Identify which cell holds the provided text, then report its [x, y] central coordinate. 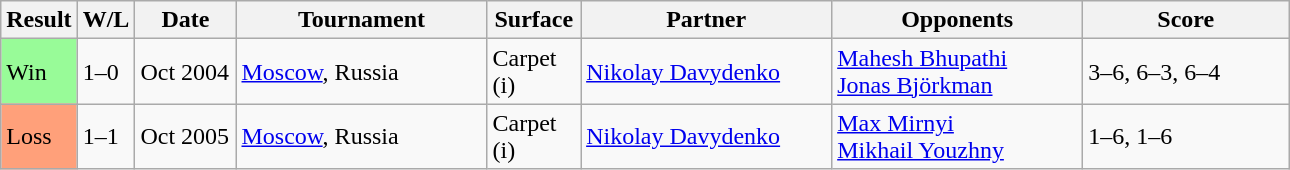
Score [1186, 20]
Mahesh Bhupathi Jonas Björkman [958, 72]
Win [39, 72]
Result [39, 20]
Opponents [958, 20]
Max Mirnyi Mikhail Youzhny [958, 136]
Tournament [362, 20]
1–1 [106, 136]
W/L [106, 20]
Surface [534, 20]
Oct 2004 [186, 72]
1–6, 1–6 [1186, 136]
1–0 [106, 72]
Partner [706, 20]
Date [186, 20]
Loss [39, 136]
Oct 2005 [186, 136]
3–6, 6–3, 6–4 [1186, 72]
